Provide the [x, y] coordinate of the cell's center where the given text is located.  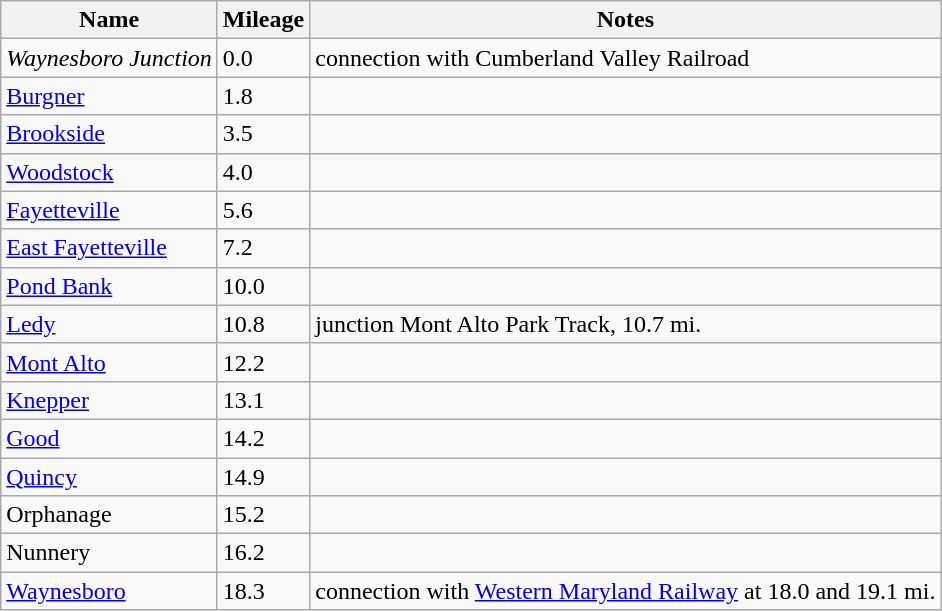
connection with Cumberland Valley Railroad [626, 58]
Fayetteville [110, 210]
East Fayetteville [110, 248]
10.8 [263, 324]
Ledy [110, 324]
Pond Bank [110, 286]
Burgner [110, 96]
3.5 [263, 134]
Quincy [110, 477]
Brookside [110, 134]
12.2 [263, 362]
junction Mont Alto Park Track, 10.7 mi. [626, 324]
7.2 [263, 248]
Nunnery [110, 553]
0.0 [263, 58]
Mileage [263, 20]
Waynesboro [110, 591]
Notes [626, 20]
14.9 [263, 477]
4.0 [263, 172]
Orphanage [110, 515]
10.0 [263, 286]
5.6 [263, 210]
18.3 [263, 591]
Woodstock [110, 172]
Good [110, 438]
15.2 [263, 515]
connection with Western Maryland Railway at 18.0 and 19.1 mi. [626, 591]
14.2 [263, 438]
Knepper [110, 400]
Name [110, 20]
Waynesboro Junction [110, 58]
13.1 [263, 400]
Mont Alto [110, 362]
16.2 [263, 553]
1.8 [263, 96]
